Scan for the cell matching the given text and deliver its (x, y) coordinate at center. 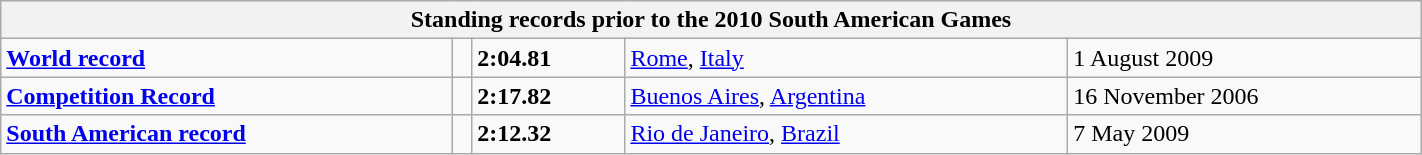
1 August 2009 (1245, 58)
7 May 2009 (1245, 134)
Competition Record (226, 96)
Rio de Janeiro, Brazil (846, 134)
World record (226, 58)
16 November 2006 (1245, 96)
Rome, Italy (846, 58)
Standing records prior to the 2010 South American Games (711, 20)
2:04.81 (548, 58)
South American record (226, 134)
2:17.82 (548, 96)
2:12.32 (548, 134)
Buenos Aires, Argentina (846, 96)
